Return [x, y] of the center of cell containing provided text 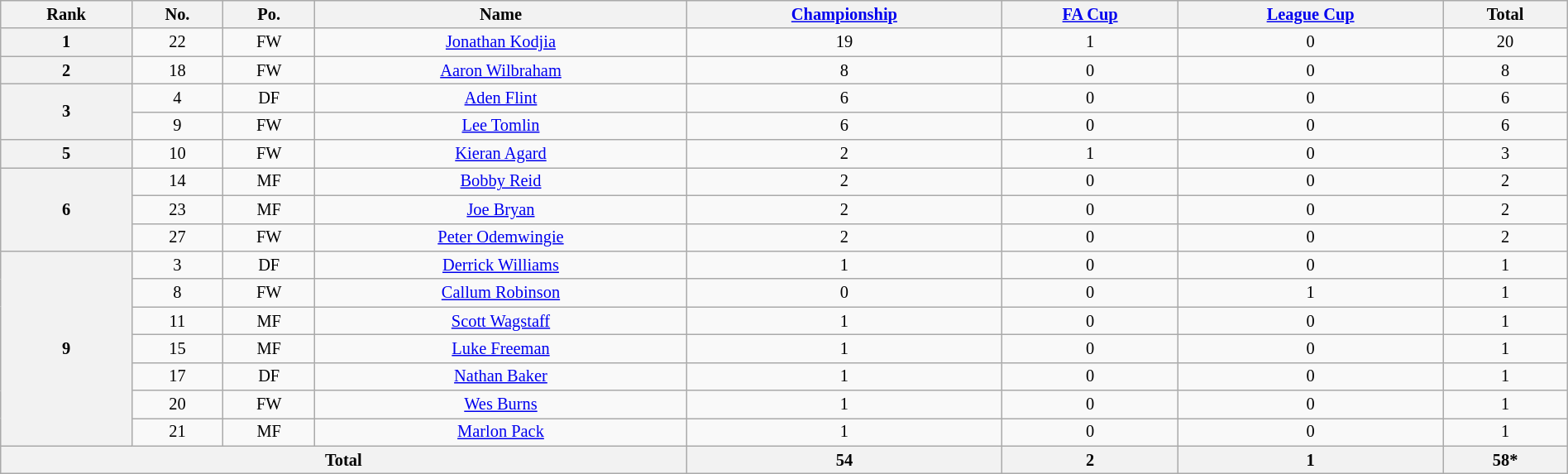
Aaron Wilbraham [501, 70]
11 [177, 321]
Joe Bryan [501, 209]
Name [501, 14]
18 [177, 70]
Nathan Baker [501, 376]
Scott Wagstaff [501, 321]
54 [844, 460]
19 [844, 42]
22 [177, 42]
Lee Tomlin [501, 126]
15 [177, 348]
Aden Flint [501, 98]
Jonathan Kodjia [501, 42]
League Cup [1310, 14]
27 [177, 237]
10 [177, 154]
17 [177, 376]
4 [177, 98]
Luke Freeman [501, 348]
21 [177, 432]
Championship [844, 14]
Po. [269, 14]
Derrick Williams [501, 265]
Callum Robinson [501, 293]
Bobby Reid [501, 181]
14 [177, 181]
No. [177, 14]
Rank [66, 14]
23 [177, 209]
FA Cup [1090, 14]
5 [66, 154]
Peter Odemwingie [501, 237]
Marlon Pack [501, 432]
Wes Burns [501, 405]
Kieran Agard [501, 154]
58* [1505, 460]
